Identify which cell holds the provided text, then report its (X, Y) central coordinate. 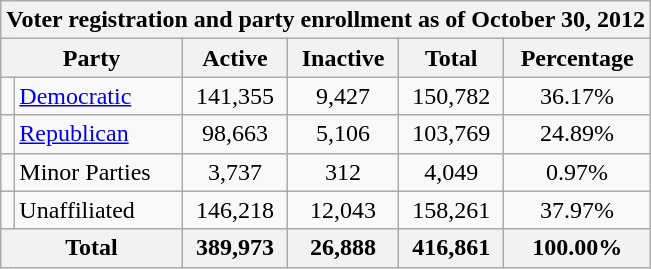
389,973 (234, 248)
26,888 (344, 248)
Percentage (578, 58)
37.97% (578, 210)
Republican (98, 134)
Minor Parties (98, 172)
Unaffiliated (98, 210)
Party (92, 58)
3,737 (234, 172)
Democratic (98, 96)
141,355 (234, 96)
9,427 (344, 96)
5,106 (344, 134)
100.00% (578, 248)
Active (234, 58)
4,049 (450, 172)
98,663 (234, 134)
150,782 (450, 96)
312 (344, 172)
0.97% (578, 172)
Voter registration and party enrollment as of October 30, 2012 (326, 20)
36.17% (578, 96)
103,769 (450, 134)
146,218 (234, 210)
Inactive (344, 58)
12,043 (344, 210)
24.89% (578, 134)
416,861 (450, 248)
158,261 (450, 210)
